Scan for the cell matching the given text and deliver its [X, Y] coordinate at center. 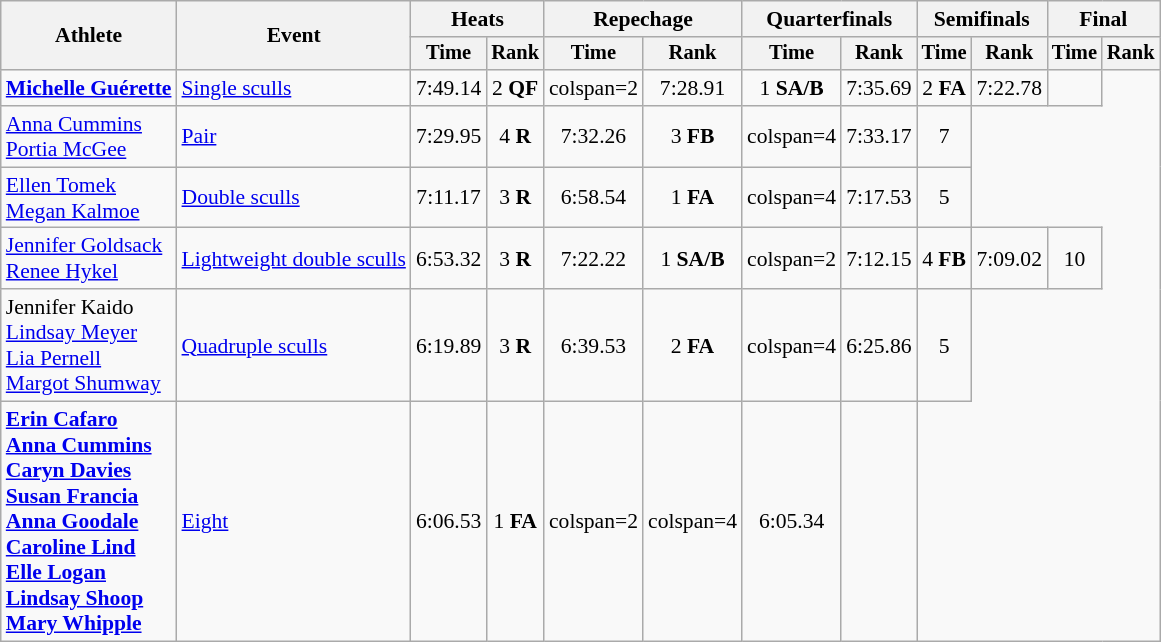
7:22.22 [594, 258]
6:19.89 [448, 345]
6:39.53 [594, 345]
6:53.32 [448, 258]
3 FB [692, 136]
7:32.26 [594, 136]
7:29.95 [448, 136]
Double sculls [294, 198]
Jennifer KaidoLindsay MeyerLia PernellMargot Shumway [89, 345]
Michelle Guérette [89, 88]
Erin CafaroAnna CumminsCaryn DaviesSusan FranciaAnna GoodaleCaroline LindElle LoganLindsay ShoopMary Whipple [89, 522]
Athlete [89, 36]
Event [294, 36]
Single sculls [294, 88]
Heats [478, 19]
7:09.02 [1010, 258]
7:17.53 [878, 198]
Quadruple sculls [294, 345]
7 [944, 136]
Semifinals [982, 19]
6:06.53 [448, 522]
Ellen TomekMegan Kalmoe [89, 198]
7:22.78 [1010, 88]
7:28.91 [692, 88]
7:12.15 [878, 258]
Eight [294, 522]
7:49.14 [448, 88]
Anna CumminsPortia McGee [89, 136]
6:05.34 [792, 522]
Jennifer GoldsackRenee Hykel [89, 258]
4 FB [944, 258]
Quarterfinals [830, 19]
4 R [515, 136]
Lightweight double sculls [294, 258]
Final [1103, 19]
6:25.86 [878, 345]
7:11.17 [448, 198]
10 [1074, 258]
2 QF [515, 88]
Pair [294, 136]
7:33.17 [878, 136]
6:58.54 [594, 198]
Repechage [643, 19]
7:35.69 [878, 88]
